Identify which cell holds the provided text, then report its (X, Y) central coordinate. 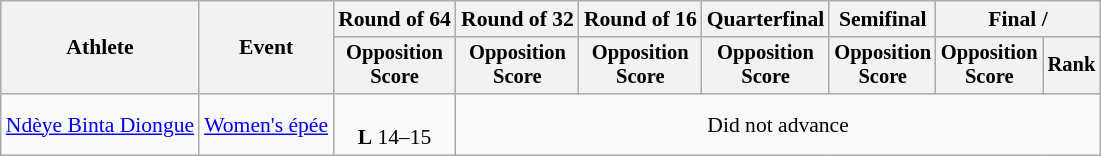
Ndèye Binta Diongue (100, 124)
Did not advance (778, 124)
L 14–15 (394, 124)
Semifinal (882, 19)
Round of 16 (640, 19)
Athlete (100, 48)
Quarterfinal (766, 19)
Round of 64 (394, 19)
Round of 32 (518, 19)
Event (266, 48)
Women's épée (266, 124)
Final / (1018, 19)
Rank (1072, 66)
